Output the (X, Y) coordinate of the center of the cell containing the given text.  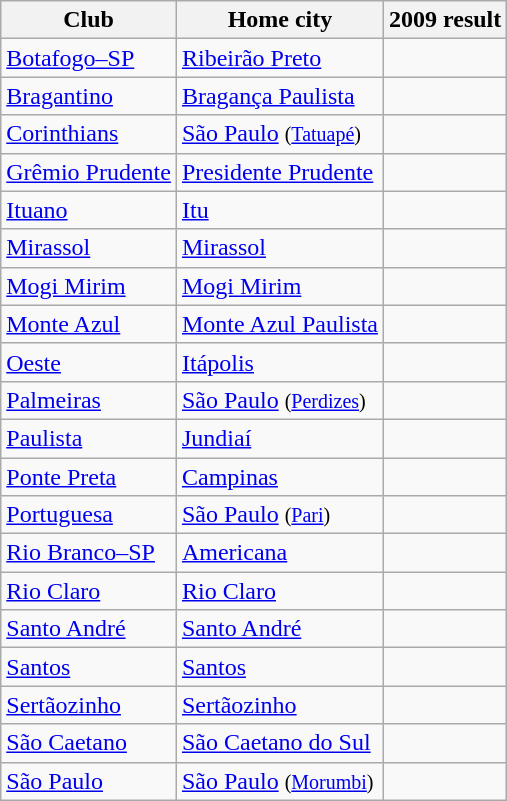
Americana (280, 553)
São Caetano (89, 743)
Ribeirão Preto (280, 58)
Bragantino (89, 96)
Itápolis (280, 362)
Jundiaí (280, 438)
Presidente Prudente (280, 172)
Oeste (89, 362)
Ponte Preta (89, 477)
2009 result (444, 20)
Corinthians (89, 134)
Home city (280, 20)
Itu (280, 210)
Rio Branco–SP (89, 553)
Ituano (89, 210)
Paulista (89, 438)
São Paulo (Tatuapé) (280, 134)
São Paulo (89, 781)
Club (89, 20)
São Paulo (Morumbi) (280, 781)
São Caetano do Sul (280, 743)
Portuguesa (89, 515)
São Paulo (Pari) (280, 515)
Palmeiras (89, 400)
Bragança Paulista (280, 96)
Grêmio Prudente (89, 172)
Campinas (280, 477)
São Paulo (Perdizes) (280, 400)
Monte Azul Paulista (280, 324)
Monte Azul (89, 324)
Botafogo–SP (89, 58)
